Return [x, y] of the center of cell containing provided text 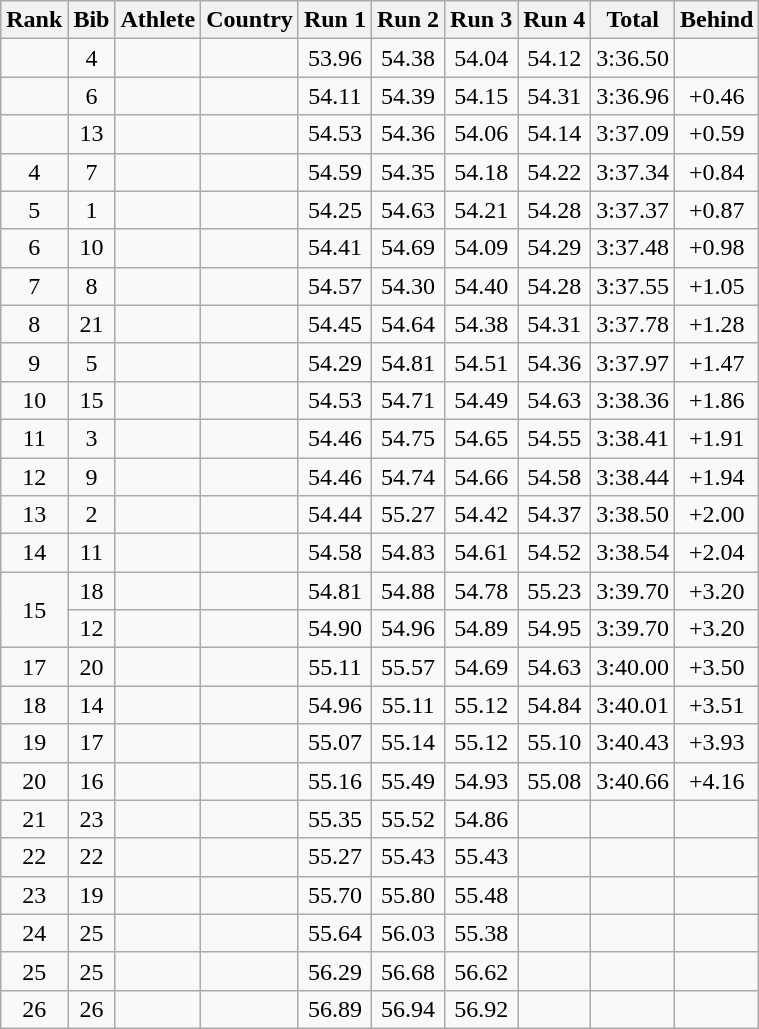
54.89 [482, 629]
16 [92, 781]
+1.05 [717, 286]
55.52 [408, 819]
3:37.48 [633, 248]
3 [92, 438]
+0.98 [717, 248]
54.66 [482, 477]
3:37.09 [633, 134]
+3.93 [717, 743]
56.62 [482, 971]
54.35 [408, 172]
55.16 [334, 781]
56.68 [408, 971]
54.40 [482, 286]
+1.47 [717, 362]
Bib [92, 20]
+1.94 [717, 477]
54.09 [482, 248]
55.49 [408, 781]
55.14 [408, 743]
54.42 [482, 515]
54.06 [482, 134]
55.10 [554, 743]
+0.87 [717, 210]
55.08 [554, 781]
54.52 [554, 553]
3:36.96 [633, 96]
54.11 [334, 96]
54.49 [482, 400]
54.59 [334, 172]
Country [250, 20]
+3.50 [717, 667]
24 [34, 933]
54.41 [334, 248]
3:38.50 [633, 515]
56.94 [408, 1009]
54.44 [334, 515]
54.15 [482, 96]
3:38.44 [633, 477]
54.39 [408, 96]
3:38.54 [633, 553]
+4.16 [717, 781]
54.55 [554, 438]
3:38.41 [633, 438]
54.71 [408, 400]
54.21 [482, 210]
56.29 [334, 971]
55.57 [408, 667]
+0.59 [717, 134]
3:37.78 [633, 324]
54.37 [554, 515]
55.64 [334, 933]
Run 3 [482, 20]
54.86 [482, 819]
3:40.01 [633, 705]
54.64 [408, 324]
1 [92, 210]
54.45 [334, 324]
Behind [717, 20]
+1.28 [717, 324]
3:37.97 [633, 362]
Athlete [158, 20]
56.92 [482, 1009]
54.93 [482, 781]
3:40.66 [633, 781]
56.03 [408, 933]
54.83 [408, 553]
54.57 [334, 286]
3:37.34 [633, 172]
54.14 [554, 134]
+2.04 [717, 553]
Run 2 [408, 20]
+3.51 [717, 705]
54.12 [554, 58]
54.90 [334, 629]
55.70 [334, 895]
3:38.36 [633, 400]
55.48 [482, 895]
+1.91 [717, 438]
54.22 [554, 172]
3:37.55 [633, 286]
54.51 [482, 362]
+2.00 [717, 515]
54.61 [482, 553]
54.25 [334, 210]
3:40.43 [633, 743]
Total [633, 20]
Rank [34, 20]
53.96 [334, 58]
54.04 [482, 58]
54.78 [482, 591]
3:37.37 [633, 210]
55.07 [334, 743]
54.75 [408, 438]
55.38 [482, 933]
Run 1 [334, 20]
55.23 [554, 591]
55.35 [334, 819]
56.89 [334, 1009]
54.74 [408, 477]
+0.46 [717, 96]
+1.86 [717, 400]
54.65 [482, 438]
54.30 [408, 286]
3:40.00 [633, 667]
Run 4 [554, 20]
54.88 [408, 591]
+0.84 [717, 172]
54.18 [482, 172]
54.95 [554, 629]
2 [92, 515]
54.84 [554, 705]
3:36.50 [633, 58]
55.80 [408, 895]
